Capture the cell that displays the provided text and extract its [x, y] central coordinate. 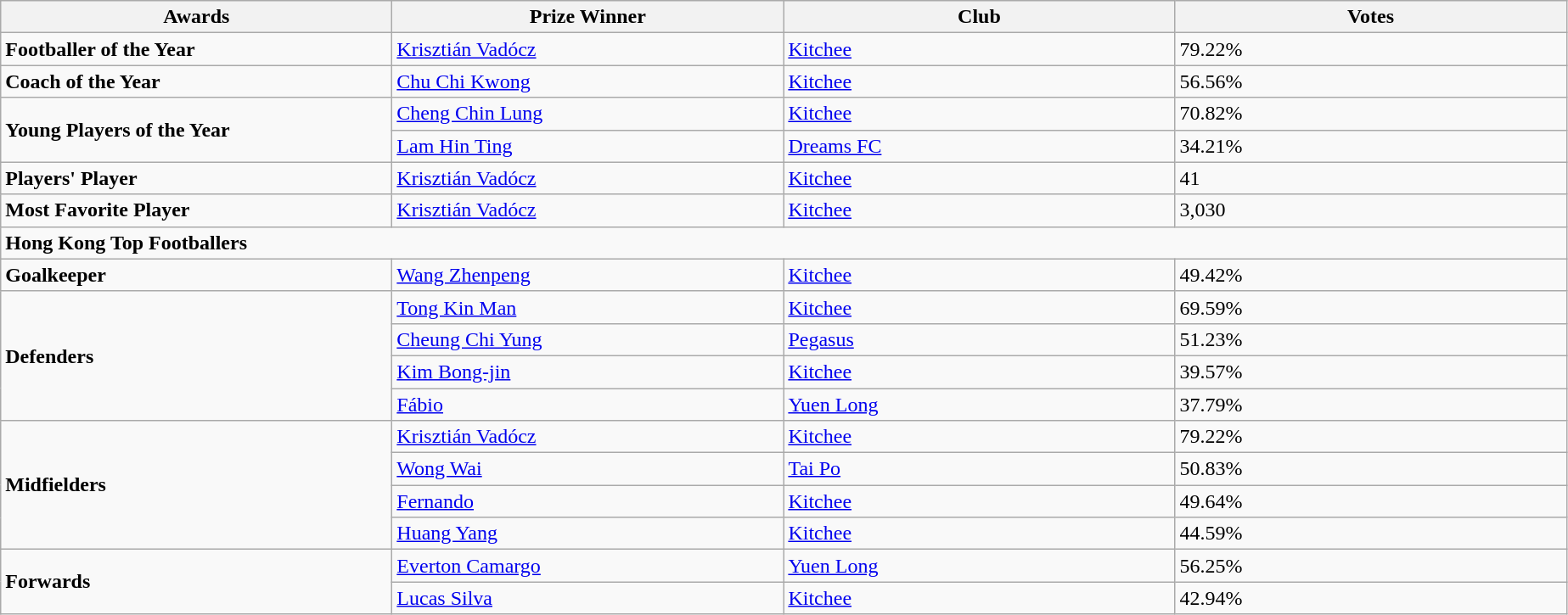
Tai Po [980, 469]
Hong Kong Top Footballers [784, 243]
Footballer of the Year [197, 49]
Awards [197, 17]
Lucas Silva [587, 598]
Goalkeeper [197, 275]
Prize Winner [587, 17]
37.79% [1370, 405]
Tong Kin Man [587, 307]
41 [1370, 178]
34.21% [1370, 146]
Fernando [587, 501]
Lam Hin Ting [587, 146]
56.56% [1370, 81]
Wong Wai [587, 469]
Dreams FC [980, 146]
Kim Bong-jin [587, 372]
Pegasus [980, 339]
Young Players of the Year [197, 130]
49.64% [1370, 501]
Players' Player [197, 178]
56.25% [1370, 566]
49.42% [1370, 275]
42.94% [1370, 598]
Cheng Chin Lung [587, 114]
51.23% [1370, 339]
Wang Zhenpeng [587, 275]
Coach of the Year [197, 81]
3,030 [1370, 210]
Defenders [197, 355]
70.82% [1370, 114]
Cheung Chi Yung [587, 339]
Chu Chi Kwong [587, 81]
Huang Yang [587, 534]
44.59% [1370, 534]
Most Favorite Player [197, 210]
Votes [1370, 17]
Club [980, 17]
Midfielders [197, 485]
Forwards [197, 582]
50.83% [1370, 469]
Everton Camargo [587, 566]
69.59% [1370, 307]
39.57% [1370, 372]
Fábio [587, 405]
